For the text-containing cell, return its midpoint in [X, Y] coordinate format. 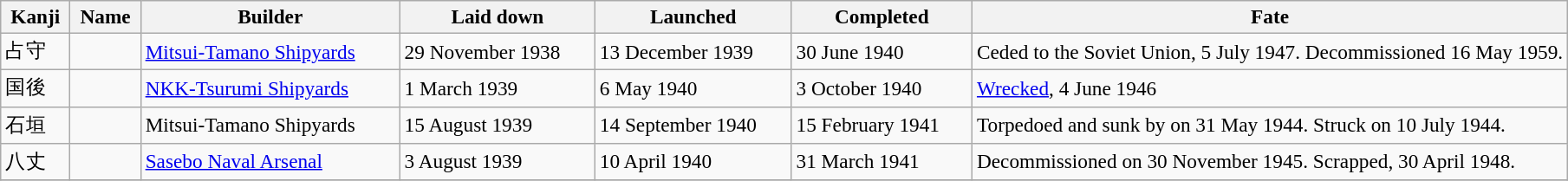
占守 [36, 51]
31 March 1941 [882, 161]
13 December 1939 [693, 51]
3 October 1940 [882, 87]
10 April 1940 [693, 161]
15 August 1939 [498, 125]
14 September 1940 [693, 125]
Laid down [498, 16]
1 March 1939 [498, 87]
Fate [1271, 16]
3 August 1939 [498, 161]
6 May 1940 [693, 87]
Decommissioned on 30 November 1945. Scrapped, 30 April 1948. [1271, 161]
29 November 1938 [498, 51]
Sasebo Naval Arsenal [270, 161]
Launched [693, 16]
Torpedoed and sunk by on 31 May 1944. Struck on 10 July 1944. [1271, 125]
Ceded to the Soviet Union, 5 July 1947. Decommissioned 16 May 1959. [1271, 51]
Completed [882, 16]
Wrecked, 4 June 1946 [1271, 87]
Builder [270, 16]
Name [106, 16]
15 February 1941 [882, 125]
Kanji [36, 16]
国後 [36, 87]
石垣 [36, 125]
NKK-Tsurumi Shipyards [270, 87]
八丈 [36, 161]
30 June 1940 [882, 51]
